Scan for the cell matching the given text and deliver its (x, y) coordinate at center. 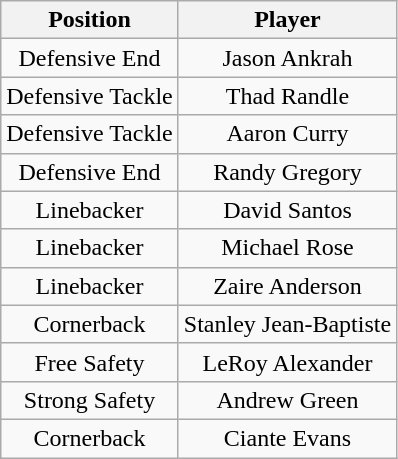
David Santos (287, 210)
Strong Safety (90, 400)
Thad Randle (287, 96)
Aaron Curry (287, 134)
Jason Ankrah (287, 58)
LeRoy Alexander (287, 362)
Randy Gregory (287, 172)
Player (287, 20)
Andrew Green (287, 400)
Zaire Anderson (287, 286)
Michael Rose (287, 248)
Stanley Jean-Baptiste (287, 324)
Free Safety (90, 362)
Position (90, 20)
Ciante Evans (287, 438)
